Provide the [X, Y] coordinate of the cell's center where the given text is located.  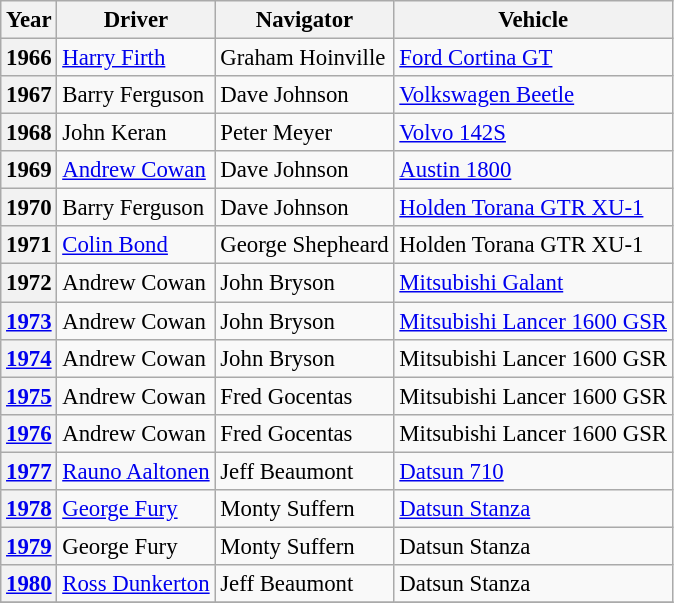
Ross Dunkerton [136, 584]
Harry Firth [136, 58]
Peter Meyer [304, 133]
Navigator [304, 20]
1979 [29, 546]
1972 [29, 283]
1971 [29, 245]
John Keran [136, 133]
1973 [29, 321]
Volkswagen Beetle [533, 95]
George Shepheard [304, 245]
Vehicle [533, 20]
Austin 1800 [533, 170]
1980 [29, 584]
1967 [29, 95]
Colin Bond [136, 245]
Rauno Aaltonen [136, 471]
Graham Hoinville [304, 58]
1976 [29, 433]
Volvo 142S [533, 133]
Driver [136, 20]
1969 [29, 170]
1966 [29, 58]
1977 [29, 471]
Year [29, 20]
Ford Cortina GT [533, 58]
Datsun 710 [533, 471]
1975 [29, 396]
1974 [29, 358]
Mitsubishi Galant [533, 283]
1968 [29, 133]
1978 [29, 509]
1970 [29, 208]
